Identify which cell holds the provided text, then report its (x, y) central coordinate. 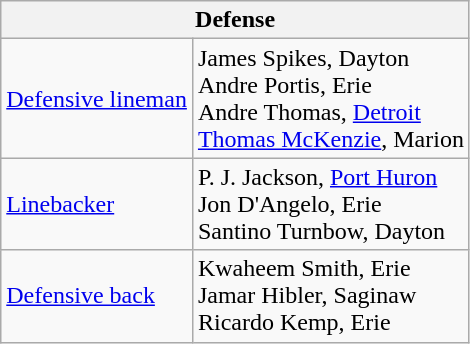
James Spikes, DaytonAndre Portis, ErieAndre Thomas, DetroitThomas McKenzie, Marion (330, 98)
Linebacker (97, 204)
Defensive back (97, 296)
Defense (236, 20)
P. J. Jackson, Port HuronJon D'Angelo, ErieSantino Turnbow, Dayton (330, 204)
Kwaheem Smith, ErieJamar Hibler, SaginawRicardo Kemp, Erie (330, 296)
Defensive lineman (97, 98)
